Return [X, Y] of the center of cell containing provided text 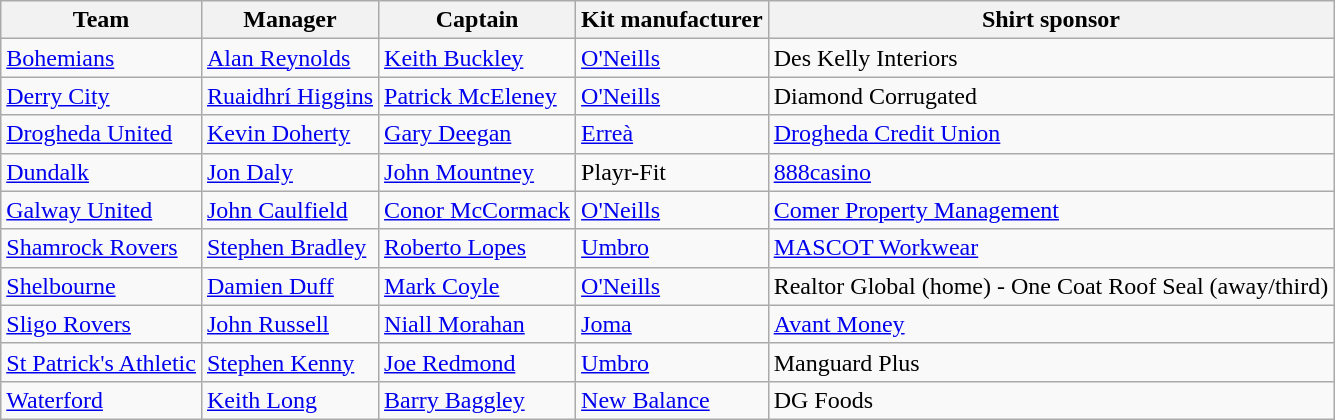
Playr-Fit [672, 172]
Dundalk [102, 172]
Damien Duff [290, 286]
John Mountney [478, 172]
Erreà [672, 134]
Captain [478, 20]
Alan Reynolds [290, 58]
John Caulfield [290, 210]
Ruaidhrí Higgins [290, 96]
Patrick McEleney [478, 96]
Drogheda United [102, 134]
Avant Money [1051, 324]
Stephen Kenny [290, 362]
St Patrick's Athletic [102, 362]
DG Foods [1051, 400]
Derry City [102, 96]
Kevin Doherty [290, 134]
Conor McCormack [478, 210]
New Balance [672, 400]
Roberto Lopes [478, 248]
Mark Coyle [478, 286]
Barry Baggley [478, 400]
888casino [1051, 172]
Niall Morahan [478, 324]
Diamond Corrugated [1051, 96]
Drogheda Credit Union [1051, 134]
Gary Deegan [478, 134]
Keith Buckley [478, 58]
Comer Property Management [1051, 210]
Galway United [102, 210]
Joma [672, 324]
Shelbourne [102, 286]
Stephen Bradley [290, 248]
Jon Daly [290, 172]
Manguard Plus [1051, 362]
Shirt sponsor [1051, 20]
Shamrock Rovers [102, 248]
Bohemians [102, 58]
Kit manufacturer [672, 20]
Manager [290, 20]
Waterford [102, 400]
MASCOT Workwear [1051, 248]
Des Kelly Interiors [1051, 58]
Keith Long [290, 400]
John Russell [290, 324]
Team [102, 20]
Realtor Global (home) - One Coat Roof Seal (away/third) [1051, 286]
Joe Redmond [478, 362]
Sligo Rovers [102, 324]
